From the cell containing the given text, extract its center point as (x, y) coordinate. 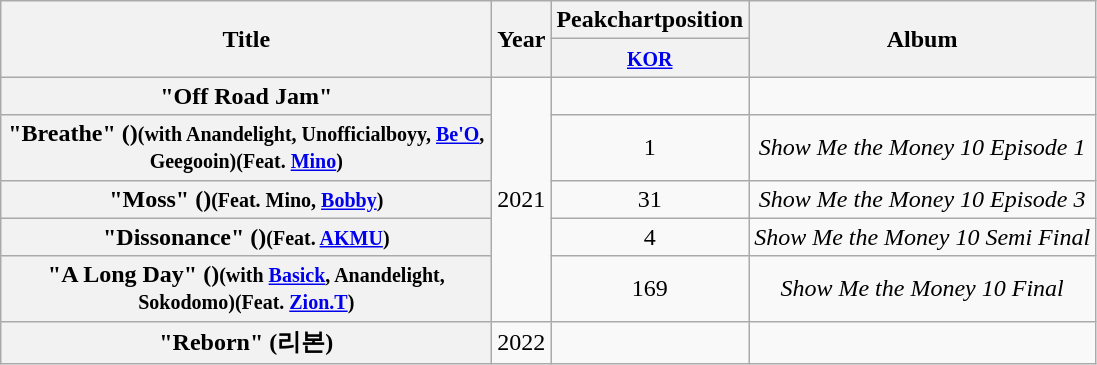
"Off Road Jam" (246, 96)
KOR (650, 58)
"A Long Day" ()(with Basick, Anandelight, Sokodomo)(Feat. Zion.T) (246, 288)
"Breathe" ()(with Anandelight, Unofficialboyy, Be'O, Geegooin)(Feat. Mino) (246, 148)
Peakchartposition (650, 20)
31 (650, 199)
Title (246, 39)
169 (650, 288)
"Reborn" (리본) (246, 342)
Show Me the Money 10 Episode 1 (922, 148)
4 (650, 237)
Show Me the Money 10 Final (922, 288)
2021 (522, 199)
"Moss" ()(Feat. Mino, Bobby) (246, 199)
Show Me the Money 10 Semi Final (922, 237)
1 (650, 148)
Show Me the Money 10 Episode 3 (922, 199)
2022 (522, 342)
Year (522, 39)
Album (922, 39)
"Dissonance" ()(Feat. AKMU) (246, 237)
